Detect which cell encompasses the target text, then output its (x, y) center coordinate. 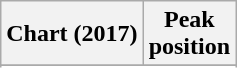
Chart (2017) (72, 34)
Peakposition (189, 34)
